Return the (x, y) coordinate for the center point of the cell that contains the specified text.  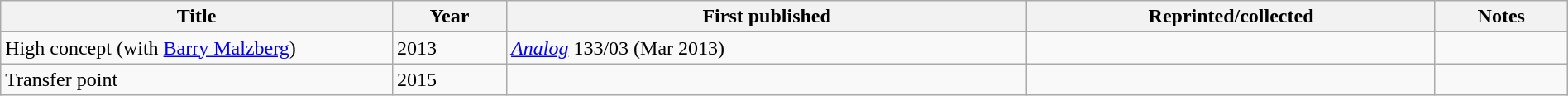
2013 (449, 48)
Analog 133/03 (Mar 2013) (767, 48)
2015 (449, 79)
Title (197, 17)
Notes (1501, 17)
First published (767, 17)
High concept (with Barry Malzberg) (197, 48)
Reprinted/collected (1231, 17)
Transfer point (197, 79)
Year (449, 17)
